Scan for the cell matching the given text and deliver its (X, Y) coordinate at center. 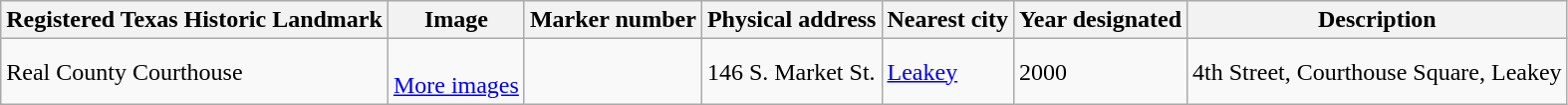
4th Street, Courthouse Square, Leakey (1378, 72)
Registered Texas Historic Landmark (195, 20)
Leakey (948, 72)
Description (1378, 20)
Image (456, 20)
More images (456, 72)
Year designated (1101, 20)
2000 (1101, 72)
Marker number (613, 20)
Real County Courthouse (195, 72)
146 S. Market St. (791, 72)
Physical address (791, 20)
Nearest city (948, 20)
